Extract the [X, Y] coordinate from the center of the cell holding the provided text.  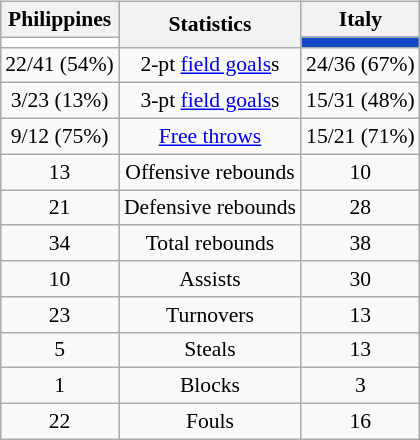
30 [360, 279]
1 [60, 386]
34 [60, 243]
21 [60, 208]
Italy [360, 19]
3 [360, 386]
22/41 (54%) [60, 65]
38 [360, 243]
3-pt field goalss [210, 101]
Steals [210, 350]
Free throws [210, 136]
9/12 (75%) [60, 136]
15/21 (71%) [360, 136]
24/36 (67%) [360, 65]
Assists [210, 279]
Defensive rebounds [210, 208]
Fouls [210, 421]
Turnovers [210, 314]
Statistics [210, 24]
16 [360, 421]
22 [60, 421]
Blocks [210, 386]
15/31 (48%) [360, 101]
23 [60, 314]
3/23 (13%) [60, 101]
5 [60, 350]
Offensive rebounds [210, 172]
2-pt field goalss [210, 65]
Total rebounds [210, 243]
28 [360, 208]
Philippines [60, 19]
